Output the [X, Y] coordinate of the center of the cell containing the given text.  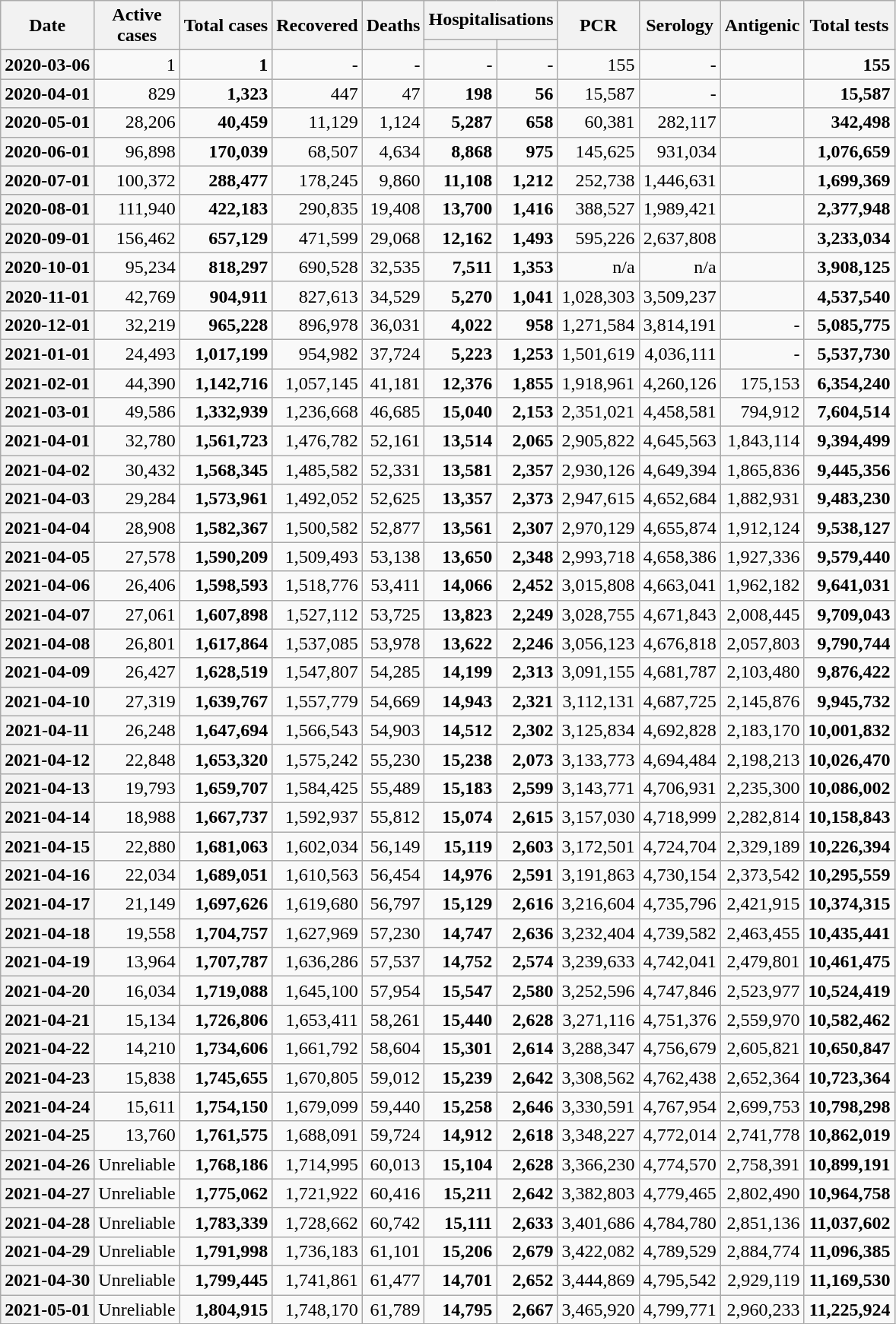
2,699,753 [762, 1107]
4,767,954 [680, 1107]
4,649,394 [680, 470]
5,537,730 [849, 354]
1,627,969 [318, 933]
4,718,999 [680, 817]
9,641,031 [849, 586]
Recovered [318, 26]
2021-04-17 [47, 904]
2020-11-01 [47, 296]
26,427 [137, 672]
175,153 [762, 383]
13,700 [461, 209]
145,625 [598, 151]
Date [47, 26]
4,762,438 [680, 1078]
56,149 [393, 846]
95,234 [137, 267]
1,575,242 [318, 759]
5,085,775 [849, 325]
931,034 [680, 151]
21,149 [137, 904]
2021-04-29 [47, 1251]
22,034 [137, 875]
29,284 [137, 499]
2021-04-08 [47, 643]
1,882,931 [762, 499]
2,603 [527, 846]
829 [137, 94]
1,446,631 [680, 180]
13,357 [461, 499]
2,302 [527, 730]
1,719,088 [226, 991]
818,297 [226, 267]
1,212 [527, 180]
1,707,787 [226, 962]
965,228 [226, 325]
3,028,755 [598, 614]
4,537,540 [849, 296]
4,671,843 [680, 614]
4,774,570 [680, 1164]
2021-01-01 [47, 354]
56,797 [393, 904]
15,206 [461, 1251]
49,586 [137, 412]
15,838 [137, 1078]
9,483,230 [849, 499]
2021-04-26 [47, 1164]
2,929,119 [762, 1280]
4,645,563 [680, 441]
2021-04-13 [47, 788]
1,568,345 [226, 470]
58,604 [393, 1049]
60,013 [393, 1164]
1,912,124 [762, 528]
1,647,694 [226, 730]
690,528 [318, 267]
1,741,861 [318, 1280]
2,960,233 [762, 1309]
10,158,843 [849, 817]
1,681,063 [226, 846]
1,485,582 [318, 470]
2021-04-09 [47, 672]
55,489 [393, 788]
14,747 [461, 933]
56,454 [393, 875]
2,463,455 [762, 933]
896,978 [318, 325]
2021-04-01 [47, 441]
4,694,484 [680, 759]
10,086,002 [849, 788]
1,704,757 [226, 933]
3,814,191 [680, 325]
2,618 [527, 1135]
32,780 [137, 441]
61,101 [393, 1251]
27,061 [137, 614]
54,285 [393, 672]
3,125,834 [598, 730]
53,978 [393, 643]
59,012 [393, 1078]
11,108 [461, 180]
2,591 [527, 875]
1,353 [527, 267]
1,253 [527, 354]
4,036,111 [680, 354]
57,537 [393, 962]
14,199 [461, 672]
10,862,019 [849, 1135]
60,381 [598, 122]
Total cases [226, 26]
11,037,602 [849, 1222]
60,742 [393, 1222]
1,057,145 [318, 383]
4,730,154 [680, 875]
52,625 [393, 499]
61,789 [393, 1309]
1,721,922 [318, 1193]
1,537,085 [318, 643]
Total tests [849, 26]
Hospitalisations [491, 20]
1,547,807 [318, 672]
2,235,300 [762, 788]
4,681,787 [680, 672]
1,017,199 [226, 354]
954,982 [318, 354]
2021-04-05 [47, 557]
2021-04-30 [47, 1280]
1,639,767 [226, 701]
2,198,213 [762, 759]
2021-04-20 [47, 991]
1,804,915 [226, 1309]
15,129 [461, 904]
1,761,575 [226, 1135]
58,261 [393, 1020]
4,260,126 [680, 383]
2,329,189 [762, 846]
15,440 [461, 1020]
4,022 [461, 325]
2021-04-18 [47, 933]
2021-04-15 [47, 846]
18,988 [137, 817]
19,558 [137, 933]
3,465,920 [598, 1309]
4,751,376 [680, 1020]
1,416 [527, 209]
61,477 [393, 1280]
8,868 [461, 151]
1,645,100 [318, 991]
1,582,367 [226, 528]
96,898 [137, 151]
10,026,470 [849, 759]
1,728,662 [318, 1222]
1,236,668 [318, 412]
2021-04-12 [47, 759]
156,462 [137, 238]
2,633 [527, 1222]
2,183,170 [762, 730]
9,876,422 [849, 672]
2021-02-01 [47, 383]
54,903 [393, 730]
4,663,041 [680, 586]
57,954 [393, 991]
40,459 [226, 122]
10,899,191 [849, 1164]
1,927,336 [762, 557]
2020-07-01 [47, 180]
2021-04-19 [47, 962]
13,514 [461, 441]
60,416 [393, 1193]
13,823 [461, 614]
1,493 [527, 238]
2021-04-25 [47, 1135]
3,239,633 [598, 962]
32,535 [393, 267]
1,918,961 [598, 383]
4,692,828 [680, 730]
2,599 [527, 788]
1,557,779 [318, 701]
2,802,490 [762, 1193]
3,509,237 [680, 296]
3,232,404 [598, 933]
5,287 [461, 122]
2,652,364 [762, 1078]
2,282,814 [762, 817]
1,843,114 [762, 441]
28,206 [137, 122]
15,301 [461, 1049]
15,258 [461, 1107]
Deaths [393, 26]
10,001,832 [849, 730]
1,734,606 [226, 1049]
9,579,440 [849, 557]
1,509,493 [318, 557]
4,687,725 [680, 701]
15,239 [461, 1078]
1,076,659 [849, 151]
170,039 [226, 151]
2,523,977 [762, 991]
1,602,034 [318, 846]
10,798,298 [849, 1107]
975 [527, 151]
11,225,924 [849, 1309]
4,655,874 [680, 528]
3,233,034 [849, 238]
3,191,863 [598, 875]
1,561,723 [226, 441]
37,724 [393, 354]
2021-04-16 [47, 875]
36,031 [393, 325]
1,768,186 [226, 1164]
2,153 [527, 412]
1,855 [527, 383]
4,634 [393, 151]
447 [318, 94]
1,636,286 [318, 962]
10,650,847 [849, 1049]
1,667,737 [226, 817]
54,669 [393, 701]
9,445,356 [849, 470]
4,658,386 [680, 557]
658 [527, 122]
27,578 [137, 557]
2,637,808 [680, 238]
15,074 [461, 817]
68,507 [318, 151]
100,372 [137, 180]
2,307 [527, 528]
11,129 [318, 122]
15,111 [461, 1222]
2,679 [527, 1251]
4,676,818 [680, 643]
2,351,021 [598, 412]
4,458,581 [680, 412]
1,699,369 [849, 180]
282,117 [680, 122]
1,619,680 [318, 904]
2,580 [527, 991]
14,066 [461, 586]
4,706,931 [680, 788]
1,791,998 [226, 1251]
1,989,421 [680, 209]
2021-04-24 [47, 1107]
1,679,099 [318, 1107]
4,756,679 [680, 1049]
28,908 [137, 528]
827,613 [318, 296]
15,104 [461, 1164]
3,252,596 [598, 991]
26,801 [137, 643]
4,652,684 [680, 499]
1,041 [527, 296]
13,581 [461, 470]
2021-04-22 [47, 1049]
55,230 [393, 759]
3,401,686 [598, 1222]
2021-04-11 [47, 730]
1,745,655 [226, 1078]
4,779,465 [680, 1193]
2,614 [527, 1049]
19,793 [137, 788]
1,501,619 [598, 354]
2,377,948 [849, 209]
57,230 [393, 933]
44,390 [137, 383]
2021-03-01 [47, 412]
2020-06-01 [47, 151]
56 [527, 94]
1,592,937 [318, 817]
3,308,562 [598, 1078]
14,976 [461, 875]
53,411 [393, 586]
9,709,043 [849, 614]
19,408 [393, 209]
2,884,774 [762, 1251]
10,524,419 [849, 991]
2021-04-10 [47, 701]
1,584,425 [318, 788]
15,119 [461, 846]
2020-03-06 [47, 65]
3,348,227 [598, 1135]
55,812 [393, 817]
15,238 [461, 759]
2021-04-27 [47, 1193]
595,226 [598, 238]
1,659,707 [226, 788]
15,183 [461, 788]
471,599 [318, 238]
2,993,718 [598, 557]
15,211 [461, 1193]
2,646 [527, 1107]
2,615 [527, 817]
34,529 [393, 296]
22,880 [137, 846]
26,248 [137, 730]
198 [461, 94]
30,432 [137, 470]
14,912 [461, 1135]
13,561 [461, 528]
2,008,445 [762, 614]
4,735,796 [680, 904]
2,652 [527, 1280]
2,321 [527, 701]
3,157,030 [598, 817]
2,452 [527, 586]
1,653,320 [226, 759]
9,394,499 [849, 441]
3,216,604 [598, 904]
3,444,869 [598, 1280]
2,741,778 [762, 1135]
1,670,805 [318, 1078]
1,714,995 [318, 1164]
2020-08-01 [47, 209]
1,783,339 [226, 1222]
2,851,136 [762, 1222]
9,538,127 [849, 528]
1,617,864 [226, 643]
2,947,615 [598, 499]
1,736,183 [318, 1251]
14,701 [461, 1280]
4,747,846 [680, 991]
2,905,822 [598, 441]
3,288,347 [598, 1049]
2021-04-04 [47, 528]
1,865,836 [762, 470]
288,477 [226, 180]
2,559,970 [762, 1020]
4,742,041 [680, 962]
422,183 [226, 209]
9,790,744 [849, 643]
29,068 [393, 238]
2,930,126 [598, 470]
2,313 [527, 672]
10,964,758 [849, 1193]
2,057,803 [762, 643]
Serology [680, 26]
2,357 [527, 470]
1,689,051 [226, 875]
PCR [598, 26]
47 [393, 94]
12,162 [461, 238]
52,877 [393, 528]
24,493 [137, 354]
10,582,462 [849, 1020]
14,752 [461, 962]
1,590,209 [226, 557]
1,628,519 [226, 672]
5,223 [461, 354]
2020-04-01 [47, 94]
1,500,582 [318, 528]
15,547 [461, 991]
1,124 [393, 122]
2021-04-14 [47, 817]
5,270 [461, 296]
3,366,230 [598, 1164]
2,574 [527, 962]
1,476,782 [318, 441]
3,112,131 [598, 701]
1,271,584 [598, 325]
6,354,240 [849, 383]
14,210 [137, 1049]
1,323 [226, 94]
2020-10-01 [47, 267]
15,134 [137, 1020]
26,406 [137, 586]
15,040 [461, 412]
2,970,129 [598, 528]
14,512 [461, 730]
4,799,771 [680, 1309]
Antigenic [762, 26]
1,566,543 [318, 730]
32,219 [137, 325]
Activecases [137, 26]
3,172,501 [598, 846]
41,181 [393, 383]
4,772,014 [680, 1135]
3,143,771 [598, 788]
2,145,876 [762, 701]
2,065 [527, 441]
1,518,776 [318, 586]
1,492,052 [318, 499]
3,056,123 [598, 643]
3,330,591 [598, 1107]
1,726,806 [226, 1020]
2,605,821 [762, 1049]
1,607,898 [226, 614]
2021-04-02 [47, 470]
2,373 [527, 499]
178,245 [318, 180]
46,685 [393, 412]
11,096,385 [849, 1251]
111,940 [137, 209]
4,724,704 [680, 846]
1,142,716 [226, 383]
4,789,529 [680, 1251]
1,962,182 [762, 586]
1,527,112 [318, 614]
2020-12-01 [47, 325]
2,667 [527, 1309]
3,271,116 [598, 1020]
1,573,961 [226, 499]
1,598,593 [226, 586]
11,169,530 [849, 1280]
59,440 [393, 1107]
3,015,808 [598, 586]
3,422,082 [598, 1251]
27,319 [137, 701]
2,616 [527, 904]
10,461,475 [849, 962]
1,661,792 [318, 1049]
958 [527, 325]
657,129 [226, 238]
252,738 [598, 180]
4,739,582 [680, 933]
13,964 [137, 962]
1,610,563 [318, 875]
12,376 [461, 383]
2,479,801 [762, 962]
13,622 [461, 643]
13,650 [461, 557]
342,498 [849, 122]
2,246 [527, 643]
3,908,125 [849, 267]
7,604,514 [849, 412]
10,374,315 [849, 904]
2,103,480 [762, 672]
2,348 [527, 557]
904,911 [226, 296]
2,249 [527, 614]
42,769 [137, 296]
2021-04-23 [47, 1078]
1,748,170 [318, 1309]
2020-09-01 [47, 238]
2,421,915 [762, 904]
2,373,542 [762, 875]
2,073 [527, 759]
9,860 [393, 180]
14,943 [461, 701]
2021-04-03 [47, 499]
1,799,445 [226, 1280]
22,848 [137, 759]
3,091,155 [598, 672]
1,697,626 [226, 904]
1,688,091 [318, 1135]
13,760 [137, 1135]
2021-04-28 [47, 1222]
1,332,939 [226, 412]
7,511 [461, 267]
53,138 [393, 557]
10,723,364 [849, 1078]
52,331 [393, 470]
10,435,441 [849, 933]
15,611 [137, 1107]
14,795 [461, 1309]
2,636 [527, 933]
2021-04-21 [47, 1020]
1,028,303 [598, 296]
59,724 [393, 1135]
1,775,062 [226, 1193]
2021-04-07 [47, 614]
10,295,559 [849, 875]
3,382,803 [598, 1193]
10,226,394 [849, 846]
52,161 [393, 441]
794,912 [762, 412]
4,784,780 [680, 1222]
3,133,773 [598, 759]
16,034 [137, 991]
9,945,732 [849, 701]
1,754,150 [226, 1107]
53,725 [393, 614]
2,758,391 [762, 1164]
2020-05-01 [47, 122]
290,835 [318, 209]
2021-04-06 [47, 586]
1,653,411 [318, 1020]
4,795,542 [680, 1280]
2021-05-01 [47, 1309]
388,527 [598, 209]
